Locate the cell with the specified text and output its [x, y] center coordinate. 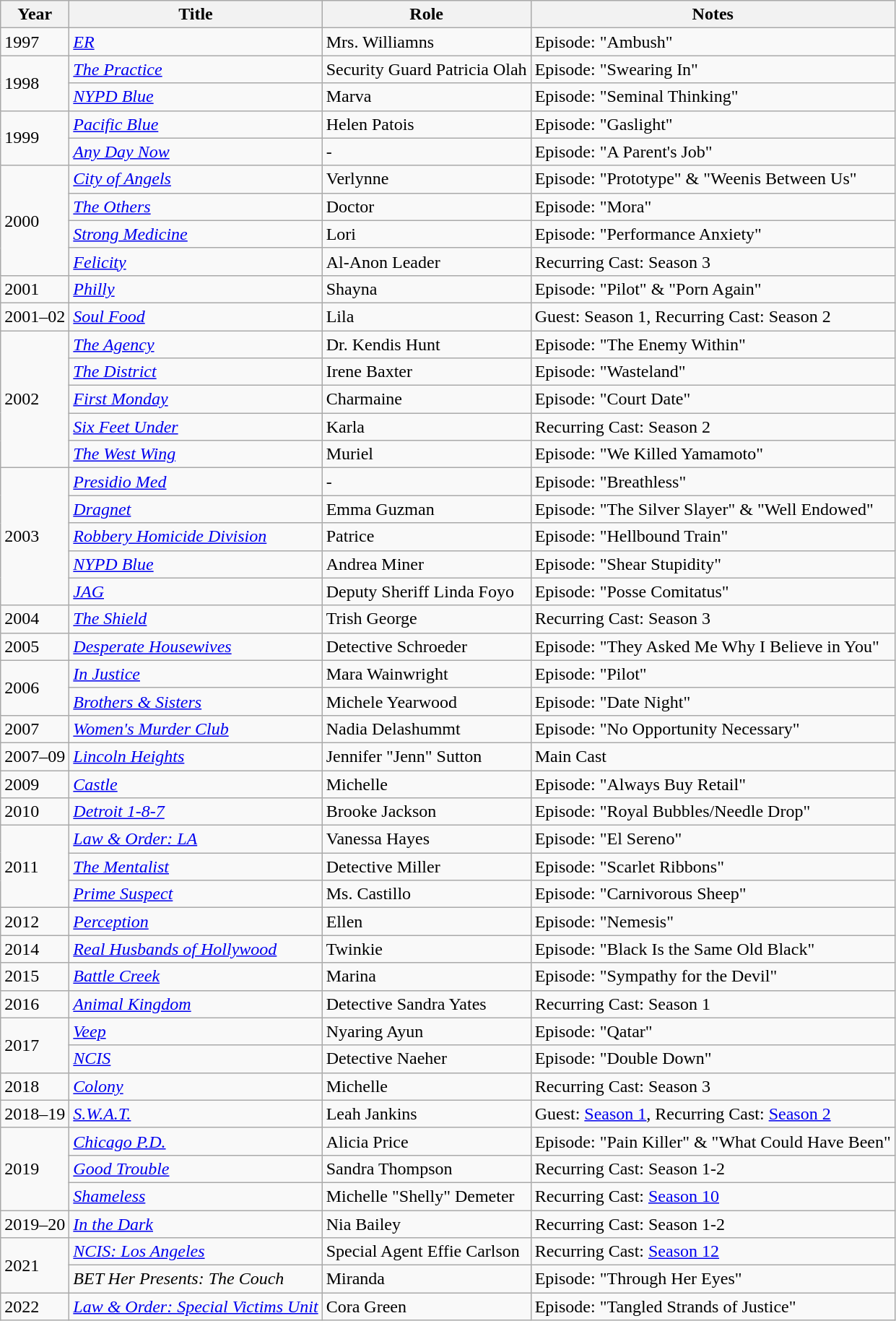
Episode: "Scarlet Ribbons" [713, 867]
Veep [196, 1031]
Year [35, 14]
NCIS: Los Angeles [196, 1252]
Episode: "Nemesis" [713, 922]
Karla [426, 427]
Detective Miller [426, 867]
Episode: "Sympathy for the Devil" [713, 976]
2016 [35, 1004]
Episode: "Shear Stupidity" [713, 564]
2007 [35, 729]
The Mentalist [196, 867]
Al-Anon Leader [426, 261]
Episode: "Ambush" [713, 42]
Pacific Blue [196, 124]
2018–19 [35, 1114]
Episode: "Pilot" & "Porn Again" [713, 289]
2012 [35, 922]
Episode: "Carnivorous Sheep" [713, 894]
Episode: "Pilot" [713, 674]
Trish George [426, 619]
Felicity [196, 261]
2005 [35, 646]
Irene Baxter [426, 372]
Episode: "A Parent's Job" [713, 152]
2009 [35, 784]
2017 [35, 1045]
Deputy Sheriff Linda Foyo [426, 592]
NCIS [196, 1059]
Law & Order: LA [196, 839]
Michelle "Shelly" Demeter [426, 1196]
2006 [35, 688]
Episode: "Performance Anxiety" [713, 234]
Brothers & Sisters [196, 701]
Colony [196, 1086]
Law & Order: Special Victims Unit [196, 1307]
Episode: "Hellbound Train" [713, 537]
2015 [35, 976]
Robbery Homicide Division [196, 537]
Dr. Kendis Hunt [426, 345]
Real Husbands of Hollywood [196, 949]
The Agency [196, 345]
Any Day Now [196, 152]
2014 [35, 949]
Episode: "Mora" [713, 207]
Episode: "Qatar" [713, 1031]
The District [196, 372]
2004 [35, 619]
The Others [196, 207]
Detroit 1-8-7 [196, 812]
Episode: "We Killed Yamamoto" [713, 454]
Vanessa Hayes [426, 839]
Nia Bailey [426, 1224]
Helen Patois [426, 124]
Six Feet Under [196, 427]
Animal Kingdom [196, 1004]
2019 [35, 1169]
Patrice [426, 537]
In the Dark [196, 1224]
Recurring Cast: Season 12 [713, 1252]
Leah Jankins [426, 1114]
S.W.A.T. [196, 1114]
Verlynne [426, 179]
Chicago P.D. [196, 1141]
Emma Guzman [426, 509]
Michele Yearwood [426, 701]
First Monday [196, 399]
Episode: "Through Her Eyes" [713, 1279]
Episode: "Swearing In" [713, 69]
Prime Suspect [196, 894]
2000 [35, 220]
Recurring Cast: Season 1 [713, 1004]
2019–20 [35, 1224]
Episode: "Breathless" [713, 482]
Detective Naeher [426, 1059]
Episode: "Gaslight" [713, 124]
Episode: "No Opportunity Necessary" [713, 729]
Episode: "They Asked Me Why I Believe in You" [713, 646]
2010 [35, 812]
Episode: "Tangled Strands of Justice" [713, 1307]
Shayna [426, 289]
Dragnet [196, 509]
Nadia Delashummt [426, 729]
Special Agent Effie Carlson [426, 1252]
Episode: "Seminal Thinking" [713, 97]
Episode: "Double Down" [713, 1059]
In Justice [196, 674]
Episode: "Posse Comitatus" [713, 592]
Mrs. Williamns [426, 42]
2001 [35, 289]
Strong Medicine [196, 234]
Role [426, 14]
1997 [35, 42]
Philly [196, 289]
Recurring Cast: Season 2 [713, 427]
Perception [196, 922]
Andrea Miner [426, 564]
BET Her Presents: The Couch [196, 1279]
The Practice [196, 69]
City of Angels [196, 179]
Mara Wainwright [426, 674]
Episode: "Pain Killer" & "What Could Have Been" [713, 1141]
2022 [35, 1307]
The Shield [196, 619]
Lila [426, 316]
Security Guard Patricia Olah [426, 69]
ER [196, 42]
Episode: "Prototype" & "Weenis Between Us" [713, 179]
Episode: "Always Buy Retail" [713, 784]
2002 [35, 399]
Lincoln Heights [196, 756]
Episode: "El Sereno" [713, 839]
Lori [426, 234]
Episode: "Black Is the Same Old Black" [713, 949]
1998 [35, 83]
Ellen [426, 922]
2018 [35, 1086]
Marina [426, 976]
Detective Sandra Yates [426, 1004]
The West Wing [196, 454]
Shameless [196, 1196]
Battle Creek [196, 976]
2001–02 [35, 316]
Notes [713, 14]
Castle [196, 784]
Main Cast [713, 756]
Episode: "Wasteland" [713, 372]
1999 [35, 138]
Sandra Thompson [426, 1169]
Episode: "Court Date" [713, 399]
Brooke Jackson [426, 812]
Episode: "Royal Bubbles/Needle Drop" [713, 812]
JAG [196, 592]
Charmaine [426, 399]
Women's Murder Club [196, 729]
2007–09 [35, 756]
2021 [35, 1265]
Episode: "The Enemy Within" [713, 345]
Episode: "The Silver Slayer" & "Well Endowed" [713, 509]
Muriel [426, 454]
Cora Green [426, 1307]
Ms. Castillo [426, 894]
Jennifer "Jenn" Sutton [426, 756]
2011 [35, 867]
Episode: "Date Night" [713, 701]
Twinkie [426, 949]
Alicia Price [426, 1141]
Title [196, 14]
Good Trouble [196, 1169]
Nyaring Ayun [426, 1031]
Recurring Cast: Season 10 [713, 1196]
Presidio Med [196, 482]
Detective Schroeder [426, 646]
Marva [426, 97]
Miranda [426, 1279]
2003 [35, 537]
Doctor [426, 207]
Soul Food [196, 316]
Desperate Housewives [196, 646]
